Capture the cell that displays the provided text and extract its (x, y) central coordinate. 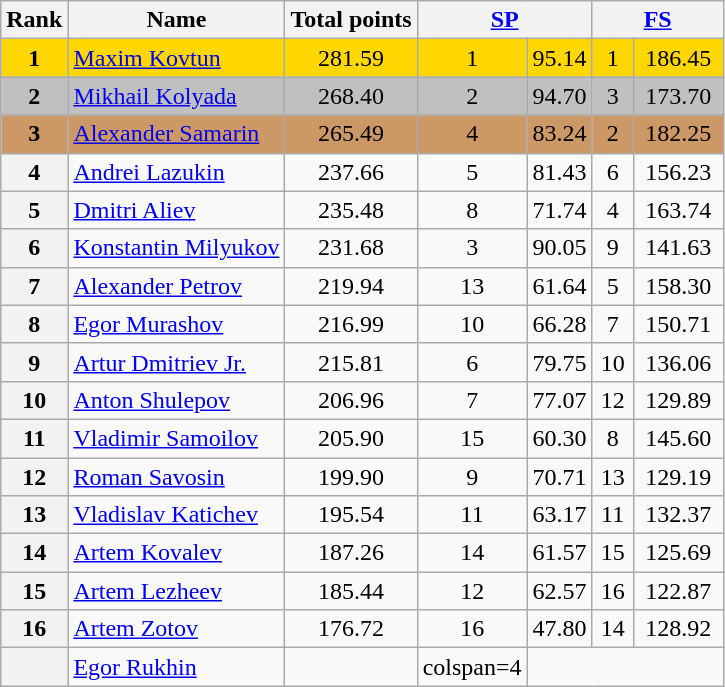
199.90 (351, 477)
182.25 (678, 134)
Egor Murashov (176, 324)
129.19 (678, 477)
Alexander Samarin (176, 134)
185.44 (351, 591)
136.06 (678, 362)
173.70 (678, 96)
Name (176, 20)
61.64 (560, 286)
219.94 (351, 286)
265.49 (351, 134)
70.71 (560, 477)
Artur Dmitriev Jr. (176, 362)
Alexander Petrov (176, 286)
125.69 (678, 553)
Dmitri Aliev (176, 210)
235.48 (351, 210)
186.45 (678, 58)
Artem Kovalev (176, 553)
231.68 (351, 248)
156.23 (678, 172)
205.90 (351, 438)
62.57 (560, 591)
Artem Zotov (176, 629)
Andrei Lazukin (176, 172)
Rank (34, 20)
Konstantin Milyukov (176, 248)
79.75 (560, 362)
Total points (351, 20)
215.81 (351, 362)
Vladimir Samoilov (176, 438)
FS (658, 20)
129.89 (678, 400)
61.57 (560, 553)
145.60 (678, 438)
Maxim Kovtun (176, 58)
Artem Lezheev (176, 591)
63.17 (560, 515)
122.87 (678, 591)
128.92 (678, 629)
90.05 (560, 248)
95.14 (560, 58)
132.37 (678, 515)
163.74 (678, 210)
66.28 (560, 324)
77.07 (560, 400)
206.96 (351, 400)
47.80 (560, 629)
60.30 (560, 438)
83.24 (560, 134)
94.70 (560, 96)
187.26 (351, 553)
281.59 (351, 58)
268.40 (351, 96)
SP (504, 20)
150.71 (678, 324)
Anton Shulepov (176, 400)
81.43 (560, 172)
216.99 (351, 324)
176.72 (351, 629)
237.66 (351, 172)
Vladislav Katichev (176, 515)
Egor Rukhin (176, 667)
71.74 (560, 210)
colspan=4 (472, 667)
141.63 (678, 248)
Mikhail Kolyada (176, 96)
Roman Savosin (176, 477)
195.54 (351, 515)
158.30 (678, 286)
